Locate the cell with the specified text and output its [X, Y] center coordinate. 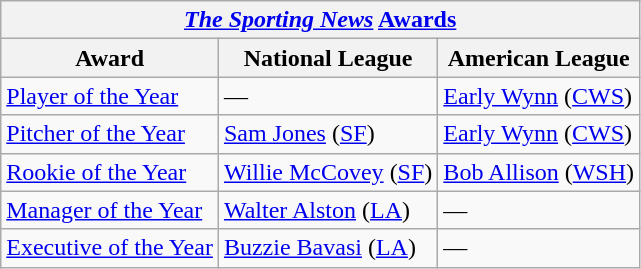
Rookie of the Year [110, 172]
The Sporting News Awards [320, 20]
National League [328, 58]
Manager of the Year [110, 210]
American League [539, 58]
Player of the Year [110, 96]
Award [110, 58]
Walter Alston (LA) [328, 210]
Buzzie Bavasi (LA) [328, 248]
Sam Jones (SF) [328, 134]
Bob Allison (WSH) [539, 172]
Executive of the Year [110, 248]
Pitcher of the Year [110, 134]
Willie McCovey (SF) [328, 172]
